Locate the cell with the specified text and output its [x, y] center coordinate. 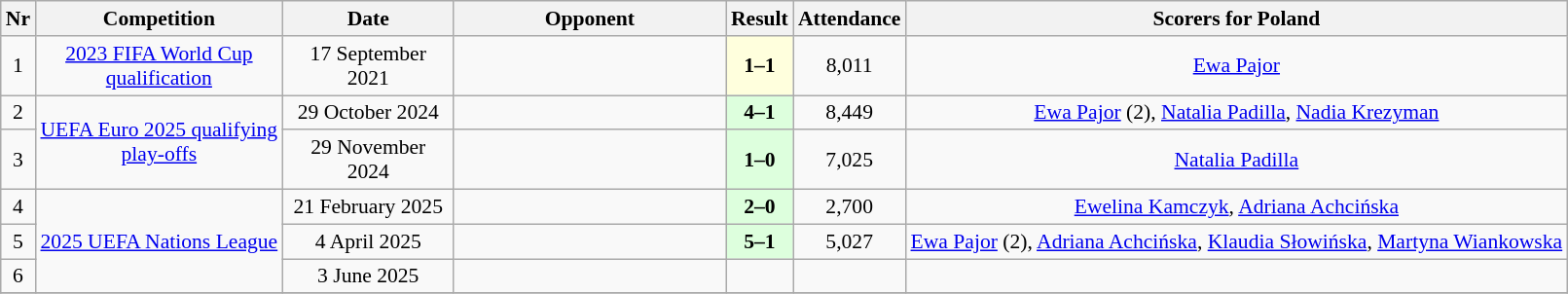
4–1 [759, 113]
5 [18, 241]
29 November 2024 [368, 160]
5,027 [850, 241]
2–0 [759, 207]
Nr [18, 18]
7,025 [850, 160]
UEFA Euro 2025 qualifying play-offs [160, 142]
Opponent [590, 18]
Ewa Pajor (2), Adriana Achcińska, Klaudia Słowińska, Martyna Wiankowska [1236, 241]
1–1 [759, 66]
Competition [160, 18]
2023 FIFA World Cup qualification [160, 66]
17 September 2021 [368, 66]
Date [368, 18]
Attendance [850, 18]
2 [18, 113]
21 February 2025 [368, 207]
2025 UEFA Nations League [160, 241]
8,011 [850, 66]
1–0 [759, 160]
3 [18, 160]
Ewa Pajor (2), Natalia Padilla, Nadia Krezyman [1236, 113]
Result [759, 18]
8,449 [850, 113]
Natalia Padilla [1236, 160]
Ewa Pajor [1236, 66]
Ewelina Kamczyk, Adriana Achcińska [1236, 207]
3 June 2025 [368, 276]
5–1 [759, 241]
Scorers for Poland [1236, 18]
29 October 2024 [368, 113]
2,700 [850, 207]
6 [18, 276]
1 [18, 66]
4 [18, 207]
4 April 2025 [368, 241]
